Provide the (x, y) coordinate of the cell's center where the given text is located.  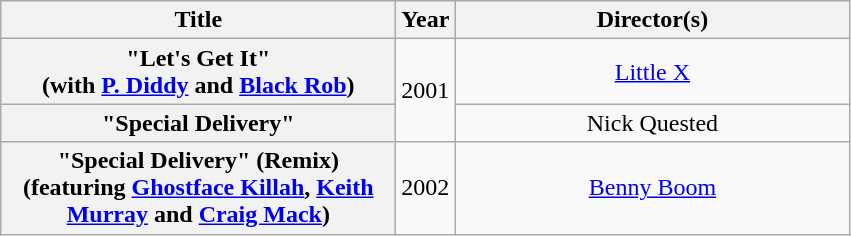
Director(s) (652, 20)
Little X (652, 72)
2002 (426, 188)
Nick Quested (652, 123)
Title (198, 20)
"Special Delivery" (Remix)(featuring Ghostface Killah, Keith Murray and Craig Mack) (198, 188)
2001 (426, 90)
Year (426, 20)
"Special Delivery" (198, 123)
Benny Boom (652, 188)
"Let's Get It"(with P. Diddy and Black Rob) (198, 72)
